From the cell containing the given text, extract its center point as [X, Y] coordinate. 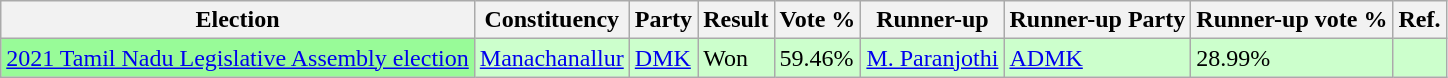
ADMK [1098, 58]
Vote % [818, 20]
Constituency [552, 20]
DMK [663, 58]
Ref. [1420, 20]
2021 Tamil Nadu Legislative Assembly election [238, 58]
Won [736, 58]
Runner-up vote % [1292, 20]
Manachanallur [552, 58]
59.46% [818, 58]
Runner-up [932, 20]
Election [238, 20]
M. Paranjothi [932, 58]
Result [736, 20]
Party [663, 20]
Runner-up Party [1098, 20]
28.99% [1292, 58]
